Pinpoint the cell where the given text exists, returning its [X, Y] midpoint coordinate. 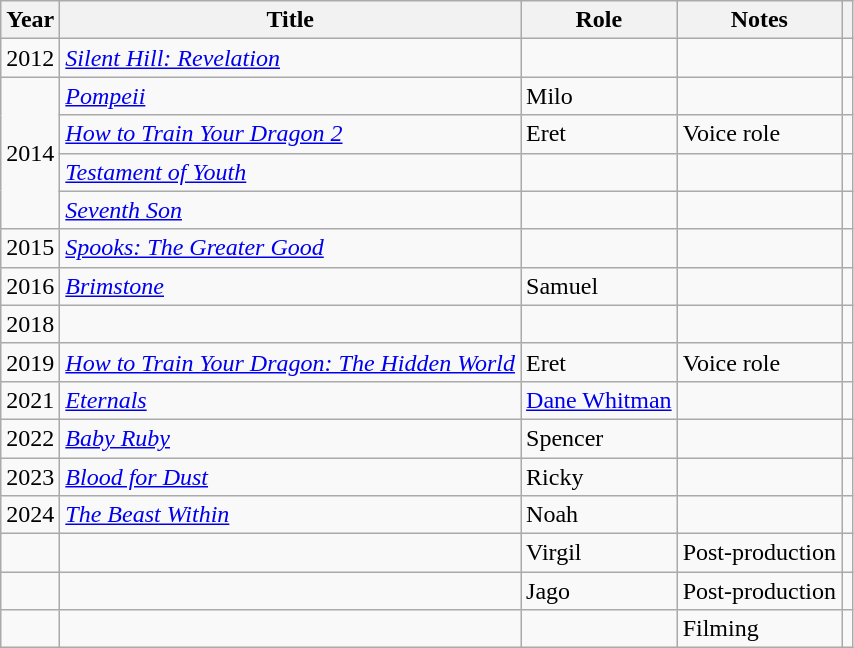
2024 [30, 515]
How to Train Your Dragon 2 [290, 134]
Milo [600, 96]
2018 [30, 324]
Eternals [290, 400]
Spooks: The Greater Good [290, 248]
Noah [600, 515]
2019 [30, 362]
Silent Hill: Revelation [290, 58]
How to Train Your Dragon: The Hidden World [290, 362]
Filming [759, 629]
Pompeii [290, 96]
Blood for Dust [290, 477]
Dane Whitman [600, 400]
Year [30, 20]
Title [290, 20]
Role [600, 20]
2014 [30, 153]
2016 [30, 286]
Seventh Son [290, 210]
Brimstone [290, 286]
2021 [30, 400]
Spencer [600, 438]
Ricky [600, 477]
Jago [600, 591]
The Beast Within [290, 515]
2012 [30, 58]
2015 [30, 248]
Samuel [600, 286]
Testament of Youth [290, 172]
Virgil [600, 553]
Notes [759, 20]
2022 [30, 438]
Baby Ruby [290, 438]
2023 [30, 477]
